Return the (X, Y) coordinate for the center point of the cell that contains the specified text.  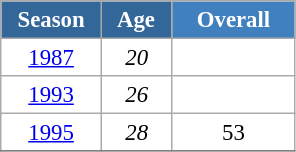
28 (136, 133)
1995 (52, 133)
Overall (234, 20)
1993 (52, 95)
20 (136, 58)
1987 (52, 58)
Age (136, 20)
Season (52, 20)
26 (136, 95)
53 (234, 133)
